Locate the cell with the specified text and output its (X, Y) center coordinate. 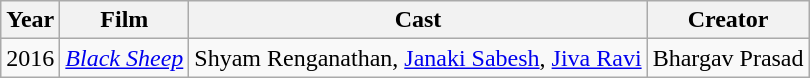
Cast (418, 20)
Year (30, 20)
Film (124, 20)
Shyam Renganathan, Janaki Sabesh, Jiva Ravi (418, 58)
Bhargav Prasad (728, 58)
Creator (728, 20)
Black Sheep (124, 58)
2016 (30, 58)
